Return [x, y] of the center of cell containing provided text 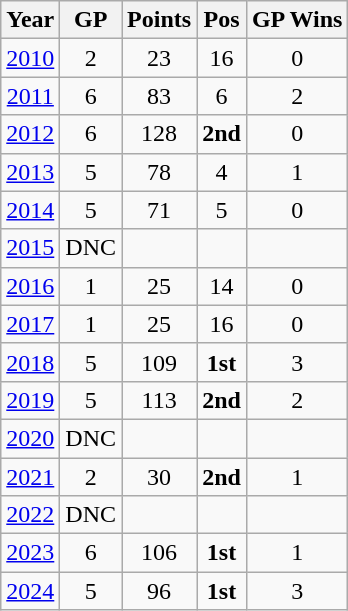
2012 [30, 134]
78 [160, 172]
128 [160, 134]
2020 [30, 438]
2024 [30, 591]
2015 [30, 248]
2023 [30, 553]
2022 [30, 515]
23 [160, 58]
2019 [30, 400]
2013 [30, 172]
109 [160, 362]
83 [160, 96]
113 [160, 400]
Pos [222, 20]
2016 [30, 286]
2014 [30, 210]
GP [91, 20]
Year [30, 20]
2010 [30, 58]
4 [222, 172]
Points [160, 20]
2018 [30, 362]
96 [160, 591]
2017 [30, 324]
71 [160, 210]
14 [222, 286]
30 [160, 477]
2021 [30, 477]
2011 [30, 96]
106 [160, 553]
GP Wins [297, 20]
